Detect which cell encompasses the target text, then output its [X, Y] center coordinate. 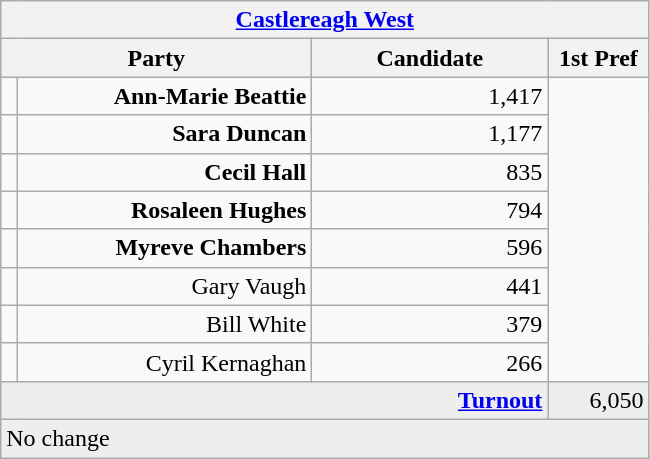
Myreve Chambers [164, 248]
794 [430, 210]
Party [156, 58]
Rosaleen Hughes [164, 210]
Bill White [164, 324]
1st Pref [598, 58]
266 [430, 362]
Cyril Kernaghan [164, 362]
No change [325, 438]
Gary Vaugh [164, 286]
6,050 [598, 400]
835 [430, 172]
Cecil Hall [164, 172]
Ann-Marie Beattie [164, 96]
441 [430, 286]
1,417 [430, 96]
Castlereagh West [325, 20]
1,177 [430, 134]
Turnout [274, 400]
596 [430, 248]
Sara Duncan [164, 134]
Candidate [430, 58]
379 [430, 324]
